Provide the [x, y] coordinate of the cell's center where the given text is located.  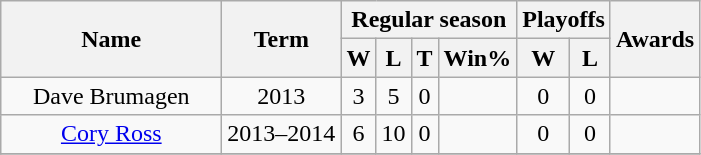
Dave Brumagen [112, 96]
2013–2014 [282, 134]
T [424, 58]
10 [394, 134]
Playoffs [564, 20]
5 [394, 96]
6 [358, 134]
Cory Ross [112, 134]
Term [282, 39]
Awards [654, 39]
Regular season [429, 20]
Win% [478, 58]
3 [358, 96]
Name [112, 39]
2013 [282, 96]
